Scan for the cell matching the given text and deliver its (x, y) coordinate at center. 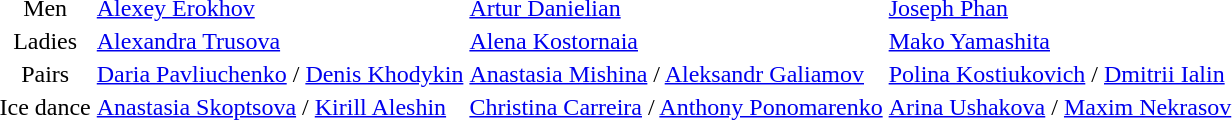
Alena Kostornaia (676, 41)
Alexandra Trusova (280, 41)
Anastasia Mishina / Aleksandr Galiamov (676, 74)
Daria Pavliuchenko / Denis Khodykin (280, 74)
